From the cell containing the given text, extract its center point as [X, Y] coordinate. 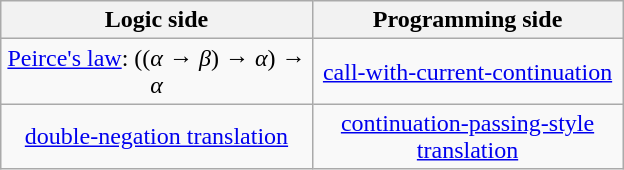
continuation-passing-style translation [468, 136]
call-with-current-continuation [468, 72]
Logic side [156, 20]
Programming side [468, 20]
double-negation translation [156, 136]
Peirce's law: ((α → β) → α) → α [156, 72]
